Scan for the cell matching the given text and deliver its [x, y] coordinate at center. 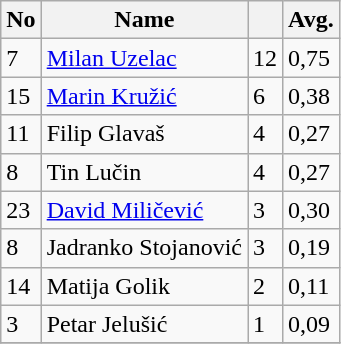
Jadranko Stojanović [144, 248]
0,09 [312, 324]
No [21, 20]
Name [144, 20]
0,30 [312, 210]
2 [266, 286]
0,75 [312, 58]
0,19 [312, 248]
Avg. [312, 20]
Milan Uzelac [144, 58]
15 [21, 96]
0,11 [312, 286]
7 [21, 58]
Matija Golik [144, 286]
Filip Glavaš [144, 134]
Petar Jelušić [144, 324]
6 [266, 96]
23 [21, 210]
1 [266, 324]
Tin Lučin [144, 172]
11 [21, 134]
Marin Kružić [144, 96]
12 [266, 58]
David Miličević [144, 210]
0,38 [312, 96]
14 [21, 286]
